Detect which cell encompasses the target text, then output its [X, Y] center coordinate. 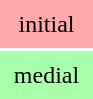
initial [46, 24]
medial [46, 75]
